Scan for the cell matching the given text and deliver its (X, Y) coordinate at center. 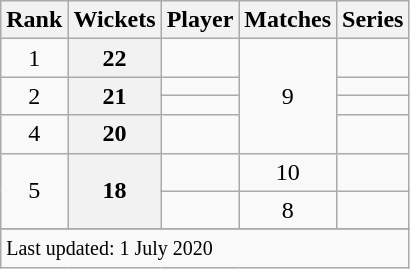
1 (34, 58)
4 (34, 134)
8 (288, 210)
Matches (288, 20)
Last updated: 1 July 2020 (205, 248)
2 (34, 96)
10 (288, 172)
9 (288, 96)
Series (373, 20)
Player (200, 20)
21 (114, 96)
Rank (34, 20)
20 (114, 134)
22 (114, 58)
Wickets (114, 20)
18 (114, 191)
5 (34, 191)
